Return the (x, y) coordinate for the center point of the cell that contains the specified text.  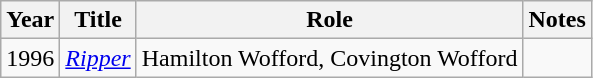
Role (330, 20)
Notes (557, 20)
Title (98, 20)
1996 (30, 58)
Ripper (98, 58)
Year (30, 20)
Hamilton Wofford, Covington Wofford (330, 58)
